Return [X, Y] of the center of cell containing provided text 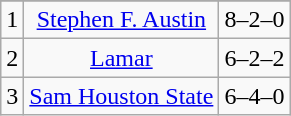
8–2–0 [254, 20]
3 [12, 96]
6–2–2 [254, 58]
2 [12, 58]
Stephen F. Austin [122, 20]
6–4–0 [254, 96]
Lamar [122, 58]
Sam Houston State [122, 96]
1 [12, 20]
